Locate the cell with the specified text and output its [X, Y] center coordinate. 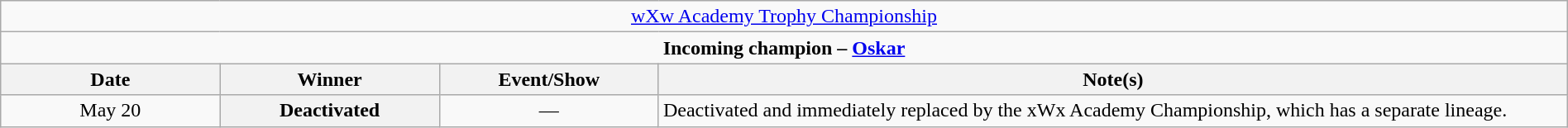
Winner [329, 79]
Event/Show [549, 79]
Date [111, 79]
Note(s) [1113, 79]
Deactivated [329, 111]
Deactivated and immediately replaced by the xWx Academy Championship, which has a separate lineage. [1113, 111]
— [549, 111]
May 20 [111, 111]
wXw Academy Trophy Championship [784, 17]
Incoming champion – Oskar [784, 48]
